Detect which cell encompasses the target text, then output its (X, Y) center coordinate. 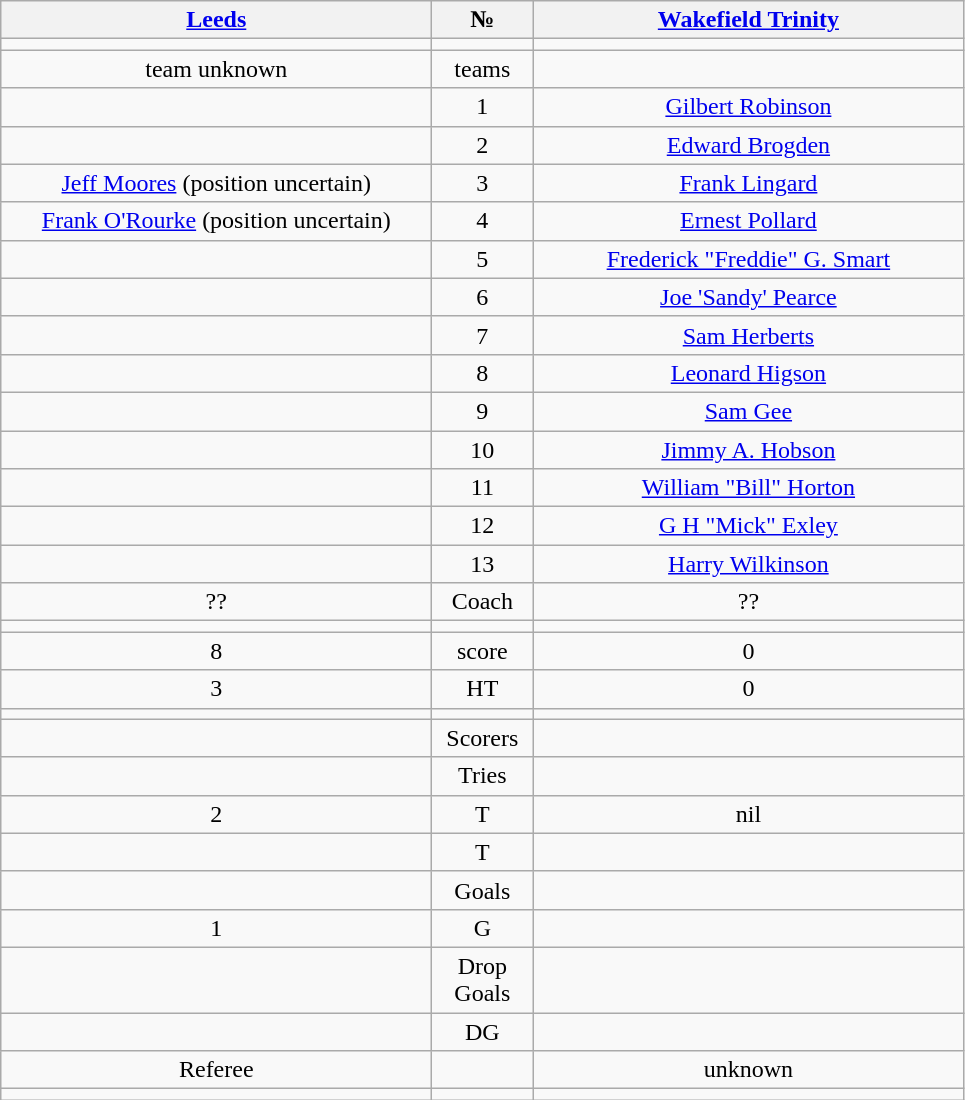
Referee (216, 1070)
10 (482, 449)
Frederick "Freddie" G. Smart (748, 259)
13 (482, 564)
Frank O'Rourke (position uncertain) (216, 221)
unknown (748, 1070)
William "Bill" Horton (748, 488)
6 (482, 297)
Scorers (482, 738)
Sam Gee (748, 411)
teams (482, 69)
9 (482, 411)
Wakefield Trinity (748, 20)
team unknown (216, 69)
Jeff Moores (position uncertain) (216, 183)
Leeds (216, 20)
№ (482, 20)
Goals (482, 890)
Leonard Higson (748, 373)
Jimmy A. Hobson (748, 449)
Edward Brogden (748, 145)
G H "Mick" Exley (748, 526)
Joe 'Sandy' Pearce (748, 297)
Harry Wilkinson (748, 564)
4 (482, 221)
G (482, 928)
Gilbert Robinson (748, 107)
Sam Herberts (748, 335)
DG (482, 1031)
Ernest Pollard (748, 221)
HT (482, 689)
Tries (482, 776)
11 (482, 488)
Drop Goals (482, 980)
5 (482, 259)
12 (482, 526)
Frank Lingard (748, 183)
7 (482, 335)
score (482, 651)
nil (748, 814)
Coach (482, 602)
